Extract the [x, y] coordinate from the center of the cell holding the provided text.  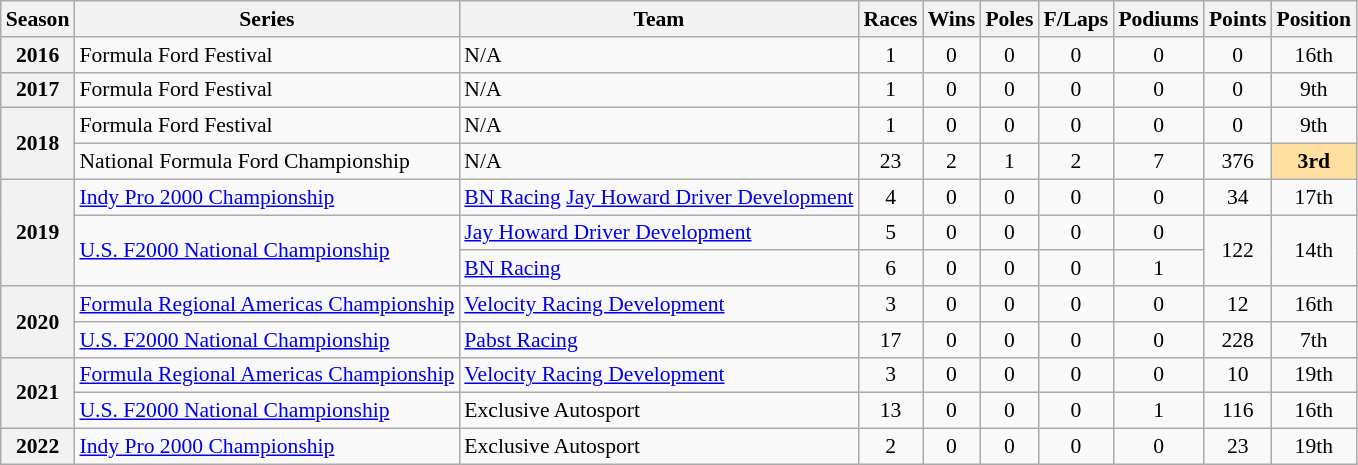
6 [891, 269]
Pabst Racing [658, 340]
7 [1158, 162]
Position [1314, 19]
Season [38, 19]
Races [891, 19]
BN Racing Jay Howard Driver Development [658, 197]
BN Racing [658, 269]
17th [1314, 197]
228 [1238, 340]
Series [266, 19]
Team [658, 19]
13 [891, 411]
376 [1238, 162]
34 [1238, 197]
2021 [38, 392]
2020 [38, 322]
7th [1314, 340]
116 [1238, 411]
F/Laps [1076, 19]
Podiums [1158, 19]
Jay Howard Driver Development [658, 233]
17 [891, 340]
14th [1314, 250]
2019 [38, 232]
4 [891, 197]
3rd [1314, 162]
2016 [38, 55]
Points [1238, 19]
122 [1238, 250]
Wins [952, 19]
2022 [38, 447]
2017 [38, 90]
Poles [1009, 19]
2018 [38, 144]
5 [891, 233]
National Formula Ford Championship [266, 162]
10 [1238, 375]
12 [1238, 304]
